Identify which cell holds the provided text, then report its [X, Y] central coordinate. 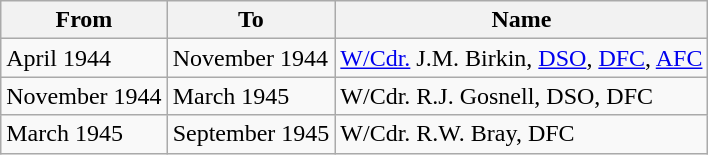
Name [522, 20]
W/Cdr. R.J. Gosnell, DSO, DFC [522, 96]
W/Cdr. R.W. Bray, DFC [522, 134]
September 1945 [251, 134]
W/Cdr. J.M. Birkin, DSO, DFC, AFC [522, 58]
April 1944 [84, 58]
From [84, 20]
To [251, 20]
